Return [x, y] of the center of cell containing provided text 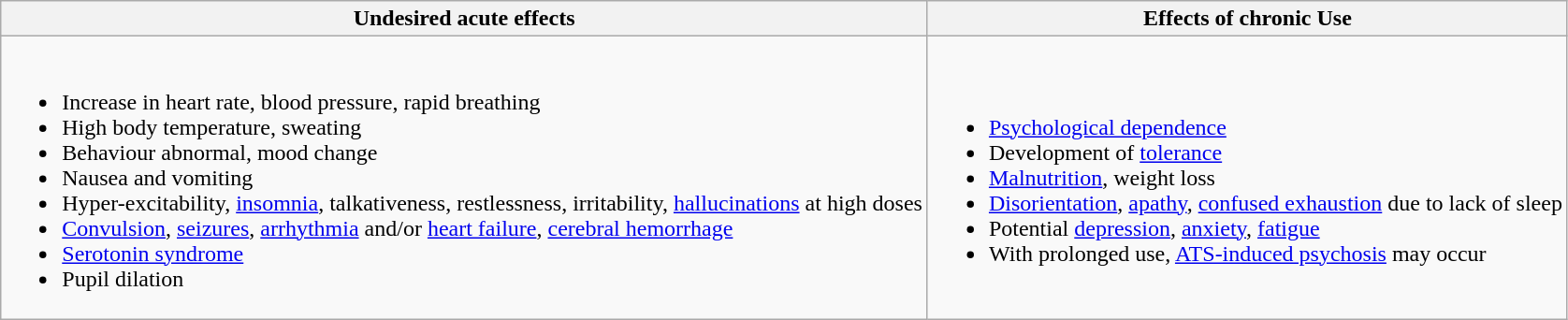
Effects of chronic Use [1247, 19]
Undesired acute effects [464, 19]
